Search for the cell housing the specified text and yield its [x, y] center coordinate. 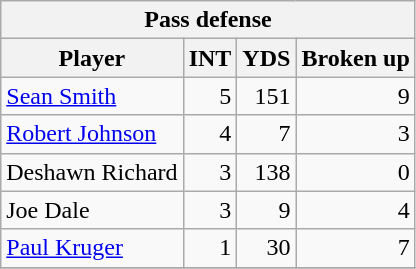
151 [266, 96]
Paul Kruger [92, 248]
1 [210, 248]
30 [266, 248]
Sean Smith [92, 96]
Broken up [356, 58]
INT [210, 58]
0 [356, 172]
Robert Johnson [92, 134]
Deshawn Richard [92, 172]
Joe Dale [92, 210]
YDS [266, 58]
138 [266, 172]
Player [92, 58]
5 [210, 96]
Pass defense [208, 20]
